Pinpoint the cell where the given text exists, returning its (X, Y) midpoint coordinate. 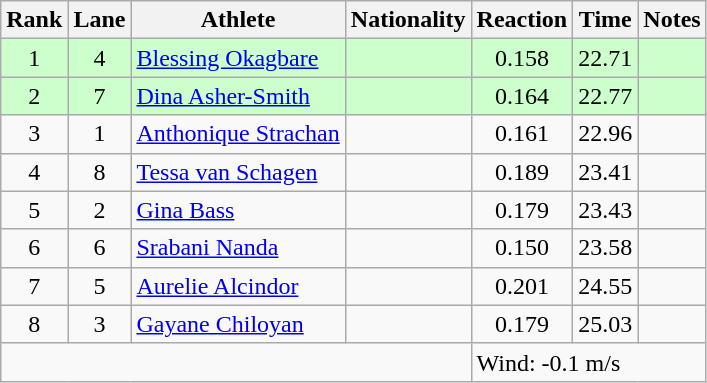
0.189 (522, 172)
Athlete (238, 20)
22.96 (606, 134)
23.58 (606, 248)
Gayane Chiloyan (238, 324)
Anthonique Strachan (238, 134)
Blessing Okagbare (238, 58)
Aurelie Alcindor (238, 286)
Time (606, 20)
0.201 (522, 286)
23.41 (606, 172)
Lane (100, 20)
Gina Bass (238, 210)
24.55 (606, 286)
23.43 (606, 210)
Reaction (522, 20)
Rank (34, 20)
Notes (672, 20)
Wind: -0.1 m/s (588, 362)
25.03 (606, 324)
0.161 (522, 134)
Nationality (408, 20)
22.71 (606, 58)
Tessa van Schagen (238, 172)
0.158 (522, 58)
22.77 (606, 96)
0.150 (522, 248)
Dina Asher-Smith (238, 96)
Srabani Nanda (238, 248)
0.164 (522, 96)
